Search for the cell housing the specified text and yield its [X, Y] center coordinate. 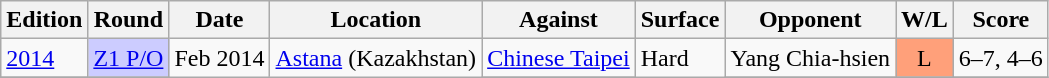
Chinese Taipei [559, 58]
6–7, 4–6 [1000, 58]
Feb 2014 [220, 58]
Score [1000, 20]
Astana (Kazakhstan) [376, 58]
Z1 P/O [128, 58]
W/L [925, 20]
Opponent [810, 20]
Against [559, 20]
2014 [44, 58]
Edition [44, 20]
Round [128, 20]
Date [220, 20]
Hard [680, 58]
Surface [680, 20]
Location [376, 20]
Yang Chia-hsien [810, 58]
L [925, 58]
